For the text-containing cell, return its midpoint in [x, y] coordinate format. 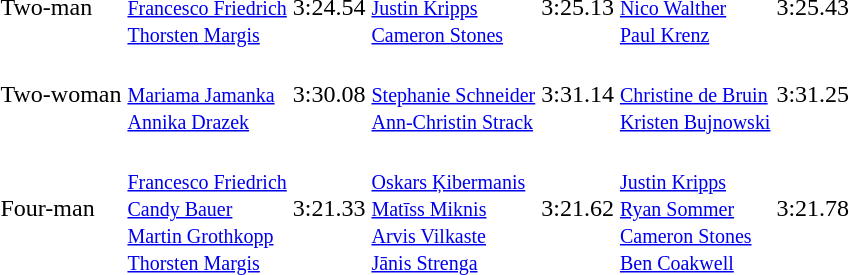
3:31.14 [578, 94]
3:30.08 [329, 94]
Mariama JamankaAnnika Drazek [207, 94]
Stephanie SchneiderAnn-Christin Strack [454, 94]
Christine de BruinKristen Bujnowski [695, 94]
